Return the (x, y) coordinate for the center point of the cell that contains the specified text.  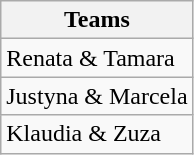
Justyna & Marcela (97, 96)
Teams (97, 20)
Renata & Tamara (97, 58)
Klaudia & Zuza (97, 134)
